Find where the given text appears and provide that cell's center as [X, Y] coordinate. 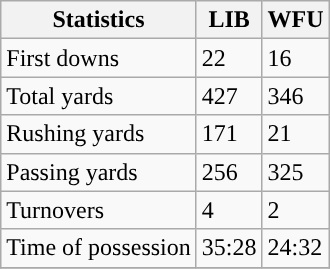
First downs [99, 58]
Rushing yards [99, 134]
22 [229, 58]
Total yards [99, 96]
24:32 [296, 248]
325 [296, 172]
4 [229, 210]
427 [229, 96]
Time of possession [99, 248]
21 [296, 134]
WFU [296, 20]
Statistics [99, 20]
256 [229, 172]
Passing yards [99, 172]
LIB [229, 20]
346 [296, 96]
16 [296, 58]
Turnovers [99, 210]
35:28 [229, 248]
2 [296, 210]
171 [229, 134]
